Search for the cell housing the specified text and yield its (X, Y) center coordinate. 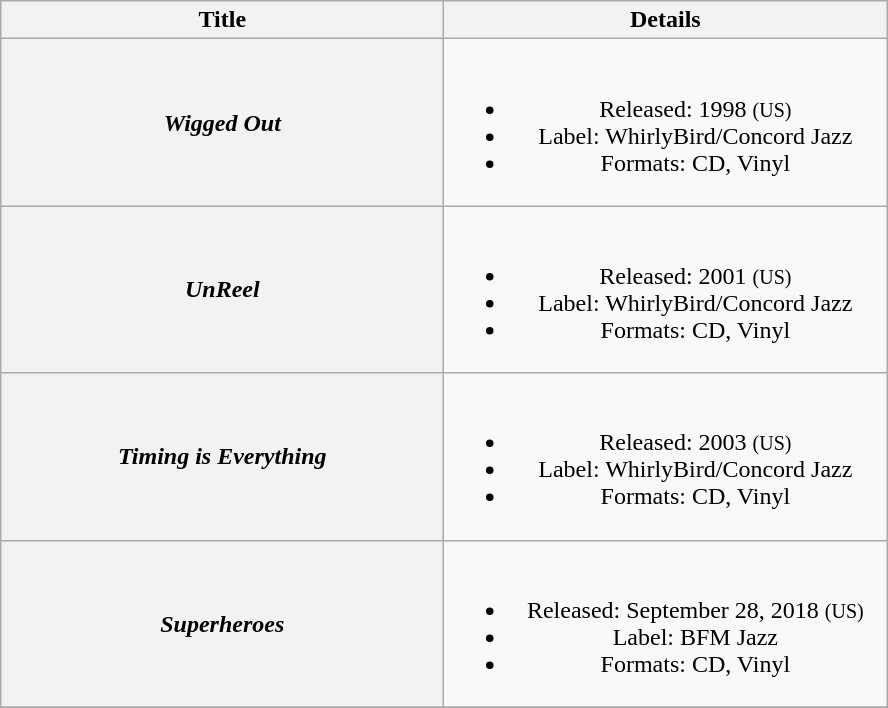
Details (666, 20)
Wigged Out (222, 122)
Title (222, 20)
Timing is Everything (222, 456)
Released: 2001 (US)Label: WhirlyBird/Concord JazzFormats: CD, Vinyl (666, 290)
Released: September 28, 2018 (US)Label: BFM JazzFormats: CD, Vinyl (666, 624)
Released: 2003 (US)Label: WhirlyBird/Concord JazzFormats: CD, Vinyl (666, 456)
Released: 1998 (US)Label: WhirlyBird/Concord JazzFormats: CD, Vinyl (666, 122)
Superheroes (222, 624)
UnReel (222, 290)
